Pinpoint the cell where the given text exists, returning its (X, Y) midpoint coordinate. 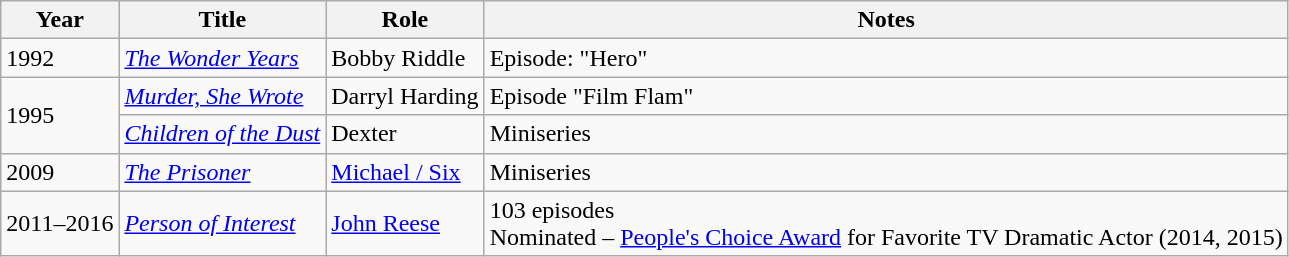
Michael / Six (405, 172)
Murder, She Wrote (222, 96)
2011–2016 (60, 224)
John Reese (405, 224)
Children of the Dust (222, 134)
Darryl Harding (405, 96)
The Prisoner (222, 172)
Title (222, 20)
Episode "Film Flam" (886, 96)
2009 (60, 172)
Role (405, 20)
Episode: "Hero" (886, 58)
1992 (60, 58)
Notes (886, 20)
Bobby Riddle (405, 58)
103 episodesNominated – People's Choice Award for Favorite TV Dramatic Actor (2014, 2015) (886, 224)
Person of Interest (222, 224)
The Wonder Years (222, 58)
1995 (60, 115)
Year (60, 20)
Dexter (405, 134)
